Determine the [X, Y] coordinate at the center of the cell enclosing the given text.  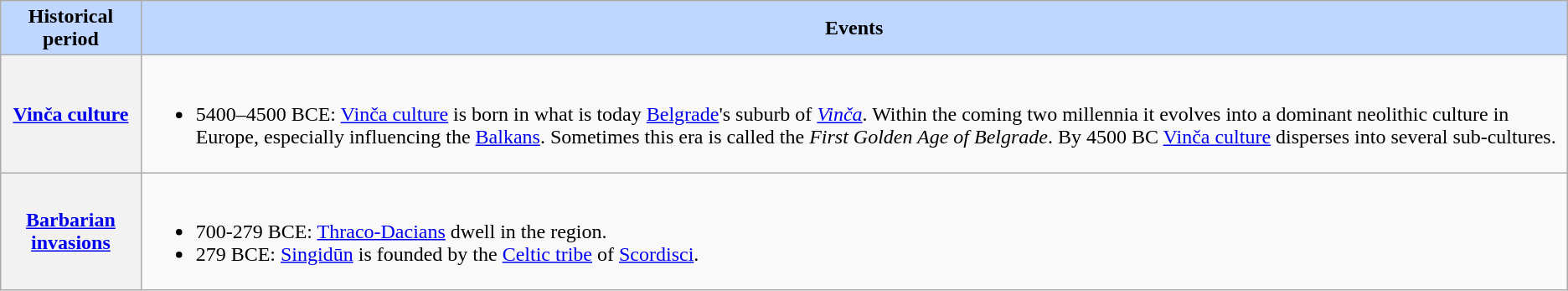
Historical period [70, 29]
Barbarian invasions [70, 231]
Events [854, 29]
Vinča culture [70, 114]
700-279 BCE: Thraco-Dacians dwell in the region.279 BCE: Singidūn is founded by the Celtic tribe of Scordisci. [854, 231]
